Provide the [X, Y] coordinate of the cell's center where the given text is located.  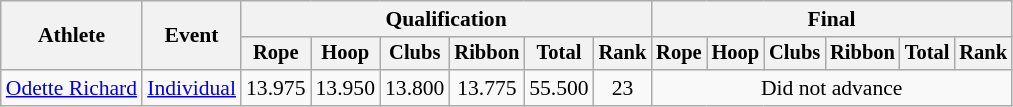
55.500 [558, 88]
Athlete [72, 36]
13.800 [414, 88]
Odette Richard [72, 88]
Event [192, 36]
13.975 [276, 88]
23 [623, 88]
Qualification [446, 19]
13.950 [344, 88]
Individual [192, 88]
Did not advance [832, 88]
13.775 [486, 88]
Final [832, 19]
